Extract the [X, Y] coordinate from the center of the cell holding the provided text.  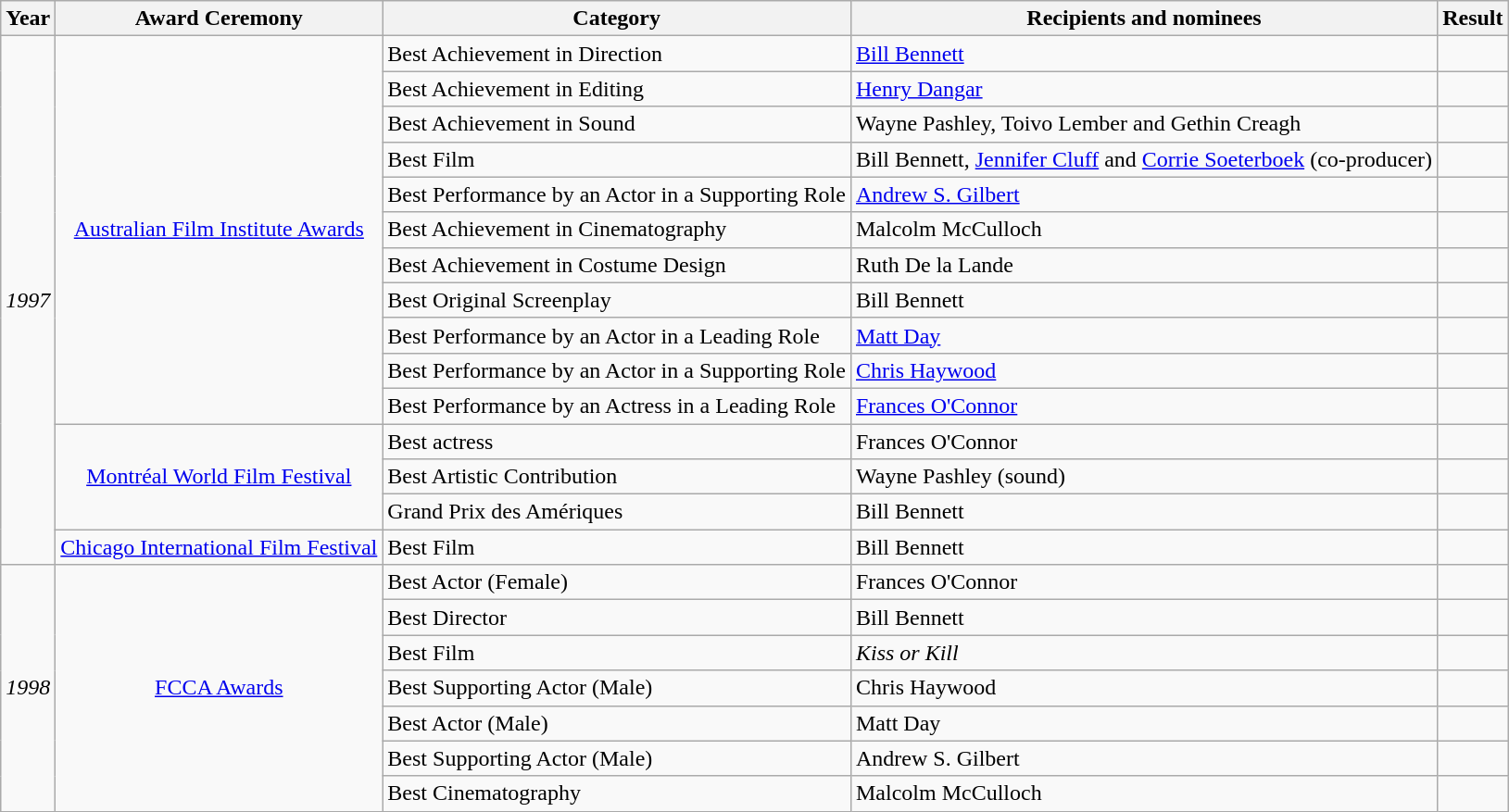
Best Artistic Contribution [617, 477]
Best actress [617, 442]
Best Achievement in Sound [617, 124]
Best Achievement in Cinematography [617, 230]
Wayne Pashley (sound) [1143, 477]
Bill Bennett, Jennifer Cluff and Corrie Soeterboek (co-producer) [1143, 159]
Kiss or Kill [1143, 653]
Best Achievement in Editing [617, 89]
1997 [28, 300]
Best Cinematography [617, 793]
Wayne Pashley, Toivo Lember and Gethin Creagh [1143, 124]
Category [617, 19]
Australian Film Institute Awards [219, 230]
Montréal World Film Festival [219, 477]
Grand Prix des Amériques [617, 512]
Best Director [617, 618]
Best Performance by an Actor in a Leading Role [617, 335]
Best Actor (Female) [617, 582]
Year [28, 19]
FCCA Awards [219, 688]
Award Ceremony [219, 19]
Ruth De la Lande [1143, 265]
Result [1473, 19]
Best Actor (Male) [617, 723]
1998 [28, 688]
Recipients and nominees [1143, 19]
Chicago International Film Festival [219, 547]
Best Original Screenplay [617, 300]
Henry Dangar [1143, 89]
Best Achievement in Costume Design [617, 265]
Best Achievement in Direction [617, 54]
Best Performance by an Actress in a Leading Role [617, 406]
